Pinpoint the cell where the given text exists, returning its (x, y) midpoint coordinate. 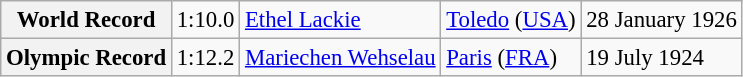
Paris (FRA) (511, 58)
Olympic Record (86, 58)
1:10.0 (205, 20)
1:12.2 (205, 58)
28 January 1926 (662, 20)
Ethel Lackie (340, 20)
19 July 1924 (662, 58)
Mariechen Wehselau (340, 58)
World Record (86, 20)
Toledo (USA) (511, 20)
